Find where the given text appears and provide that cell's center as (x, y) coordinate. 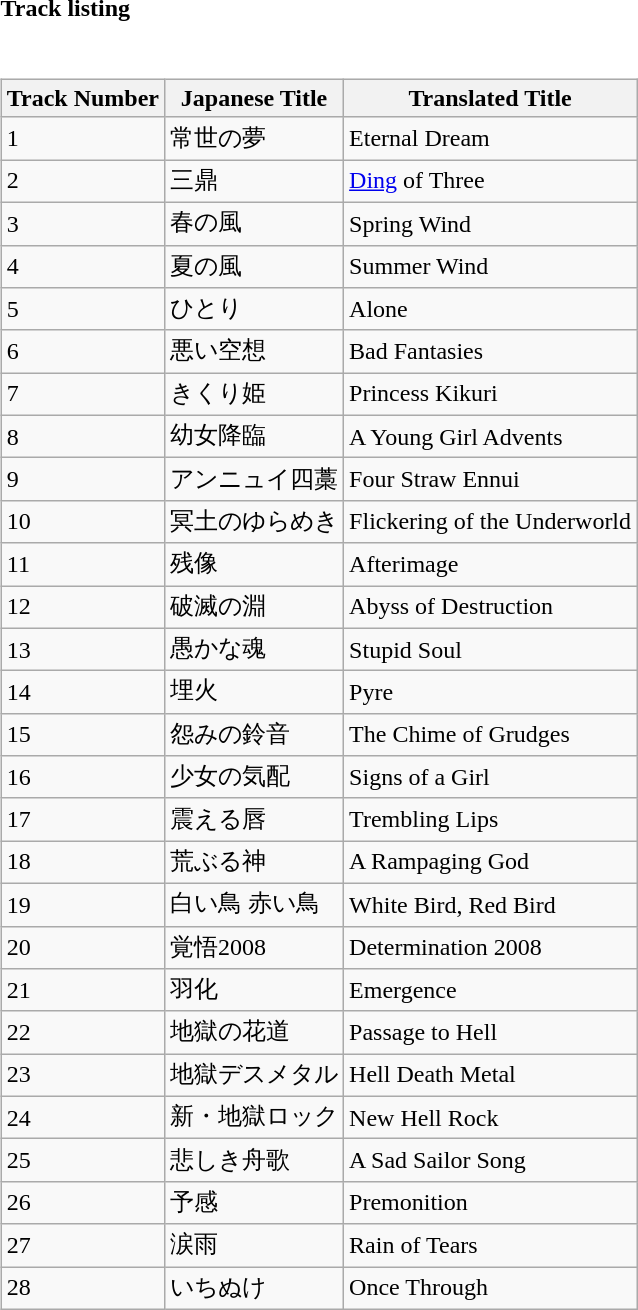
White Bird, Red Bird (490, 904)
1 (82, 138)
20 (82, 948)
23 (82, 1076)
14 (82, 692)
夏の風 (254, 266)
11 (82, 564)
24 (82, 1118)
Pyre (490, 692)
Hell Death Metal (490, 1076)
埋火 (254, 692)
新・地獄ロック (254, 1118)
A Sad Sailor Song (490, 1160)
A Rampaging God (490, 862)
Afterimage (490, 564)
Four Straw Ennui (490, 480)
Passage to Hell (490, 1032)
予感 (254, 1202)
21 (82, 990)
幼女降臨 (254, 436)
きくり姫 (254, 394)
荒ぶる神 (254, 862)
28 (82, 1288)
ひとり (254, 310)
冥土のゆらめき (254, 522)
Bad Fantasies (490, 352)
震える唇 (254, 820)
Summer Wind (490, 266)
17 (82, 820)
9 (82, 480)
8 (82, 436)
3 (82, 224)
22 (82, 1032)
Rain of Tears (490, 1246)
Ding of Three (490, 182)
5 (82, 310)
涙雨 (254, 1246)
地獄デスメタル (254, 1076)
羽化 (254, 990)
Spring Wind (490, 224)
Stupid Soul (490, 650)
悪い空想 (254, 352)
Premonition (490, 1202)
Alone (490, 310)
A Young Girl Advents (490, 436)
地獄の花道 (254, 1032)
Emergence (490, 990)
Trembling Lips (490, 820)
覚悟2008 (254, 948)
10 (82, 522)
悲しき舟歌 (254, 1160)
The Chime of Grudges (490, 734)
Eternal Dream (490, 138)
New Hell Rock (490, 1118)
15 (82, 734)
残像 (254, 564)
Determination 2008 (490, 948)
16 (82, 778)
愚かな魂 (254, 650)
27 (82, 1246)
Once Through (490, 1288)
Abyss of Destruction (490, 608)
7 (82, 394)
Japanese Title (254, 98)
4 (82, 266)
18 (82, 862)
少女の気配 (254, 778)
Track Number (82, 98)
Princess Kikuri (490, 394)
Flickering of the Underworld (490, 522)
12 (82, 608)
アンニュイ四藁 (254, 480)
怨みの鈴音 (254, 734)
6 (82, 352)
19 (82, 904)
25 (82, 1160)
春の風 (254, 224)
2 (82, 182)
破滅の淵 (254, 608)
26 (82, 1202)
13 (82, 650)
いちぬけ (254, 1288)
Translated Title (490, 98)
三鼎 (254, 182)
常世の夢 (254, 138)
白い鳥 赤い鳥 (254, 904)
Signs of a Girl (490, 778)
